Scan for the cell matching the given text and deliver its [x, y] coordinate at center. 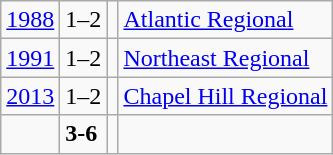
3-6 [84, 134]
1991 [30, 58]
1988 [30, 20]
2013 [30, 96]
Northeast Regional [226, 58]
Atlantic Regional [226, 20]
Chapel Hill Regional [226, 96]
